Determine the [X, Y] coordinate at the center of the cell enclosing the given text.  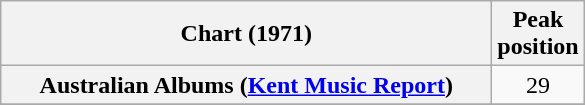
Peakposition [538, 34]
29 [538, 85]
Australian Albums (Kent Music Report) [246, 85]
Chart (1971) [246, 34]
